Output the (X, Y) coordinate of the center of the cell containing the given text.  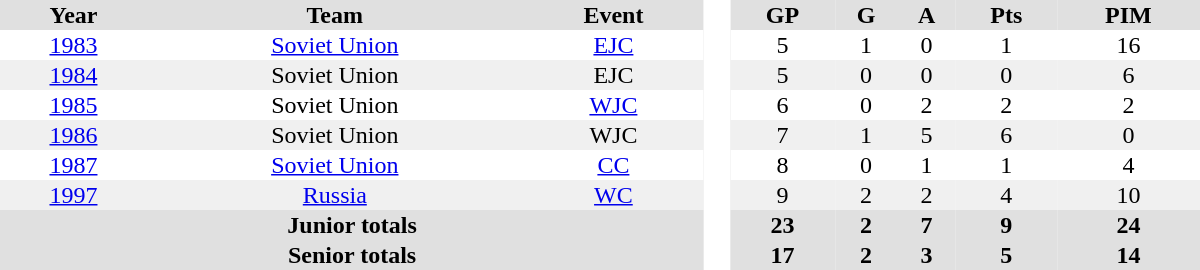
GP (782, 15)
Senior totals (352, 255)
16 (1128, 45)
17 (782, 255)
A (926, 15)
10 (1128, 195)
WC (614, 195)
PIM (1128, 15)
8 (782, 165)
Junior totals (352, 225)
1987 (74, 165)
Team (335, 15)
G (866, 15)
23 (782, 225)
1983 (74, 45)
1985 (74, 105)
Year (74, 15)
Russia (335, 195)
14 (1128, 255)
1997 (74, 195)
24 (1128, 225)
1986 (74, 135)
Pts (1006, 15)
3 (926, 255)
CC (614, 165)
Event (614, 15)
1984 (74, 75)
